Pinpoint the cell where the given text exists, returning its [x, y] midpoint coordinate. 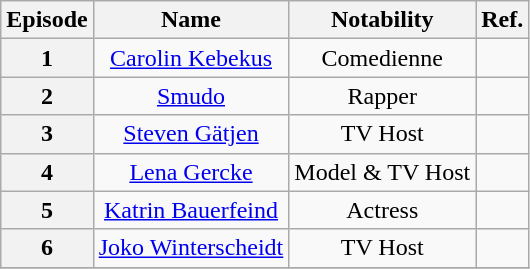
Episode [47, 20]
6 [47, 248]
Model & TV Host [382, 172]
Actress [382, 210]
3 [47, 134]
Rapper [382, 96]
1 [47, 58]
Carolin Kebekus [191, 58]
Katrin Bauerfeind [191, 210]
Smudo [191, 96]
Ref. [502, 20]
4 [47, 172]
5 [47, 210]
Lena Gercke [191, 172]
Name [191, 20]
2 [47, 96]
Notability [382, 20]
Steven Gätjen [191, 134]
Comedienne [382, 58]
Joko Winterscheidt [191, 248]
